Scan for the cell matching the given text and deliver its (x, y) coordinate at center. 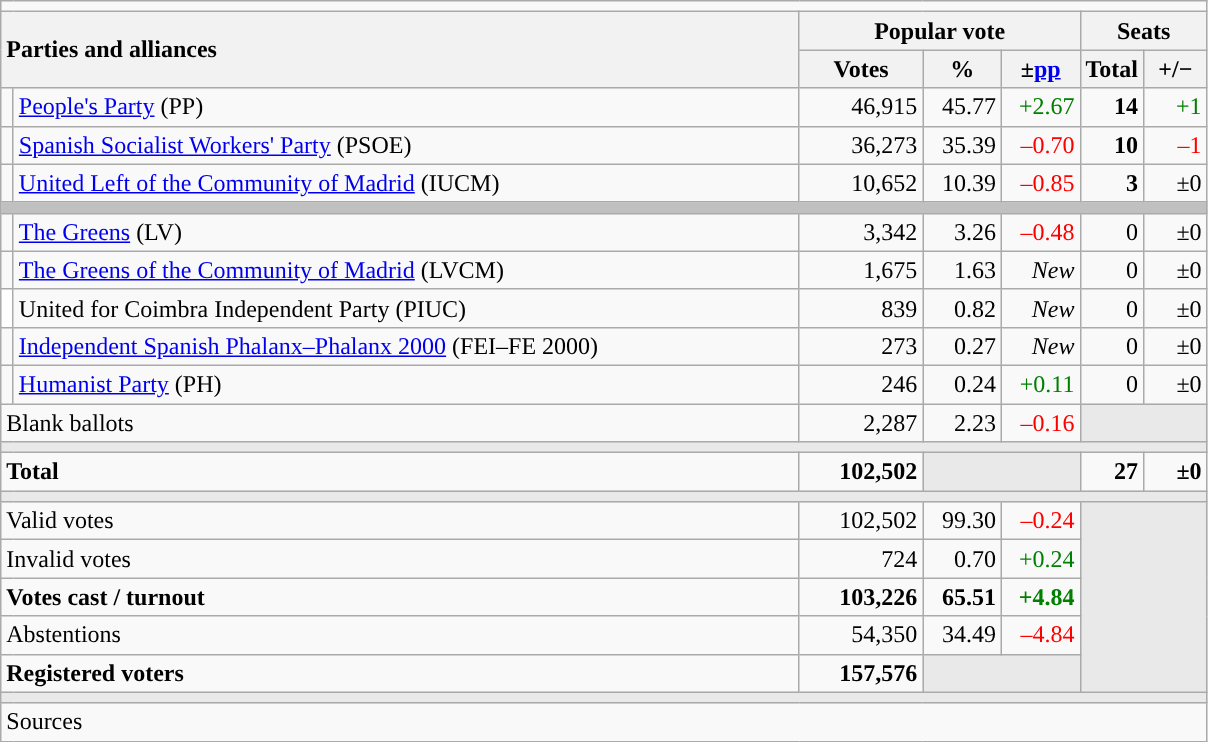
10 (1112, 145)
Seats (1144, 31)
People's Party (PP) (406, 107)
839 (861, 308)
+0.11 (1040, 384)
1.63 (962, 270)
–0.85 (1040, 183)
45.77 (962, 107)
54,350 (861, 635)
Spanish Socialist Workers' Party (PSOE) (406, 145)
35.39 (962, 145)
Votes cast / turnout (400, 597)
Abstentions (400, 635)
36,273 (861, 145)
–0.24 (1040, 521)
157,576 (861, 673)
–4.84 (1040, 635)
246 (861, 384)
10,652 (861, 183)
0.27 (962, 346)
–0.48 (1040, 232)
2.23 (962, 423)
103,226 (861, 597)
% (962, 69)
–0.70 (1040, 145)
14 (1112, 107)
United Left of the Community of Madrid (IUCM) (406, 183)
+/− (1176, 69)
Blank ballots (400, 423)
+0.24 (1040, 559)
34.49 (962, 635)
Humanist Party (PH) (406, 384)
Popular vote (940, 31)
The Greens of the Community of Madrid (LVCM) (406, 270)
2,287 (861, 423)
Invalid votes (400, 559)
Votes (861, 69)
Sources (604, 722)
724 (861, 559)
65.51 (962, 597)
Valid votes (400, 521)
+4.84 (1040, 597)
27 (1112, 472)
The Greens (LV) (406, 232)
3.26 (962, 232)
0.24 (962, 384)
10.39 (962, 183)
+2.67 (1040, 107)
±pp (1040, 69)
Parties and alliances (400, 50)
1,675 (861, 270)
99.30 (962, 521)
Independent Spanish Phalanx–Phalanx 2000 (FEI–FE 2000) (406, 346)
46,915 (861, 107)
–0.16 (1040, 423)
United for Coimbra Independent Party (PIUC) (406, 308)
Registered voters (400, 673)
+1 (1176, 107)
–1 (1176, 145)
3 (1112, 183)
0.70 (962, 559)
0.82 (962, 308)
3,342 (861, 232)
273 (861, 346)
